Provide the (X, Y) coordinate of the cell's center where the given text is located.  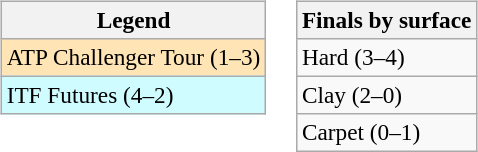
ITF Futures (4–2) (133, 95)
ATP Challenger Tour (1–3) (133, 57)
Clay (2–0) (387, 95)
Finals by surface (387, 20)
Legend (133, 20)
Carpet (0–1) (387, 133)
Hard (3–4) (387, 57)
